Locate the cell with the specified text and output its (x, y) center coordinate. 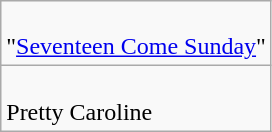
Pretty Caroline (136, 98)
"Seventeen Come Sunday" (136, 34)
